For the text-containing cell, return its midpoint in [x, y] coordinate format. 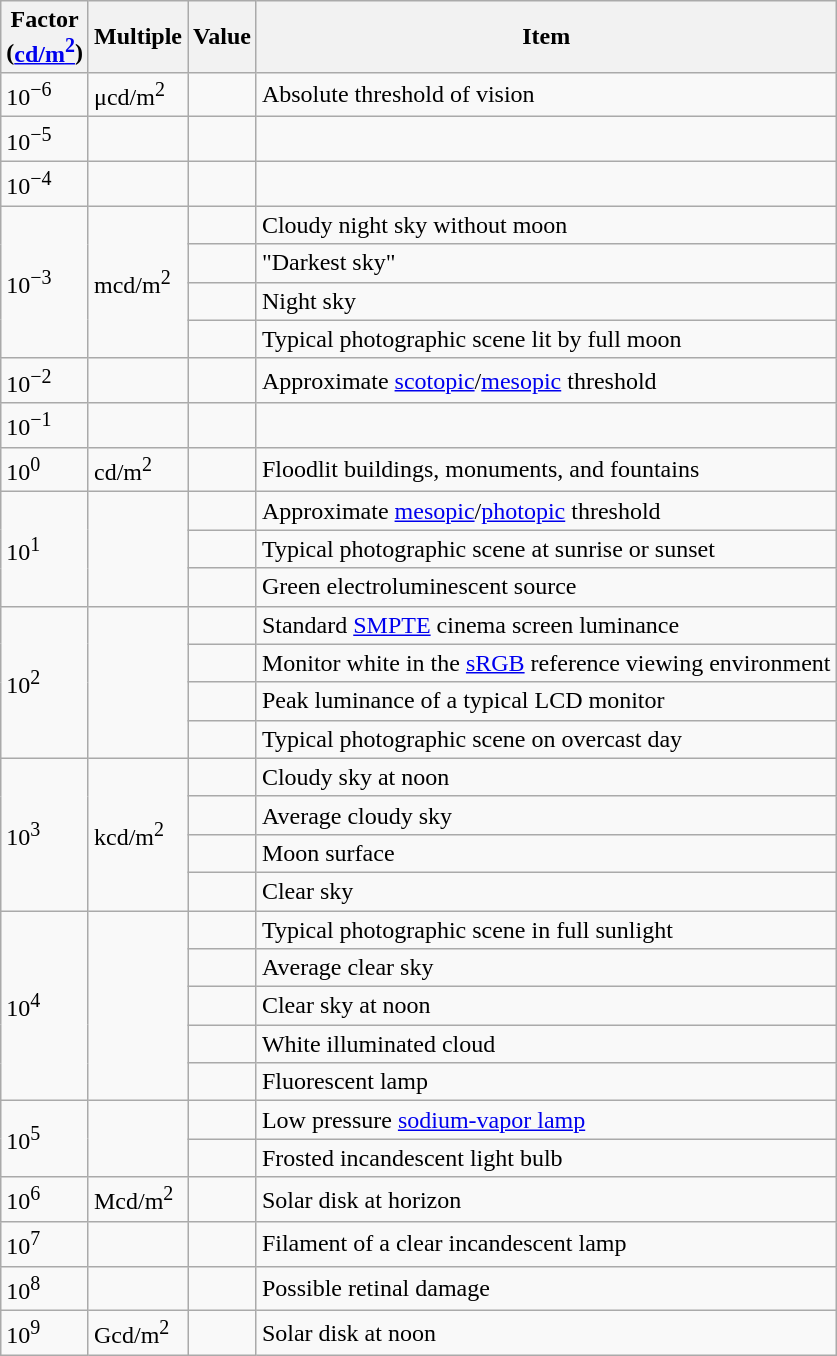
Filament of a clear incandescent lamp [546, 1244]
Value [222, 37]
mcd/m2 [138, 282]
Typical photographic scene lit by full moon [546, 339]
106 [45, 1200]
108 [45, 1288]
107 [45, 1244]
Solar disk at noon [546, 1334]
Clear sky [546, 892]
Frosted incandescent light bulb [546, 1158]
White illuminated cloud [546, 1044]
Moon surface [546, 853]
Item [546, 37]
Fluorescent lamp [546, 1082]
10−5 [45, 140]
Factor(cd/m2) [45, 37]
Cloudy night sky without moon [546, 225]
10−2 [45, 380]
μcd/m2 [138, 94]
Night sky [546, 301]
Standard SMPTE cinema screen luminance [546, 625]
Typical photographic scene on overcast day [546, 739]
10−3 [45, 282]
Multiple [138, 37]
Green electroluminescent source [546, 587]
104 [45, 1006]
105 [45, 1139]
101 [45, 549]
Clear sky at noon [546, 1006]
Approximate mesopic/photopic threshold [546, 511]
Typical photographic scene in full sunlight [546, 930]
109 [45, 1334]
Floodlit buildings, monuments, and fountains [546, 470]
Monitor white in the sRGB reference viewing environment [546, 663]
10−1 [45, 426]
Mcd/m2 [138, 1200]
"Darkest sky" [546, 263]
103 [45, 834]
Possible retinal damage [546, 1288]
10−6 [45, 94]
cd/m2 [138, 470]
Average clear sky [546, 968]
Gcd/m2 [138, 1334]
Absolute threshold of vision [546, 94]
Average cloudy sky [546, 815]
Typical photographic scene at sunrise or sunset [546, 549]
Peak luminance of a typical LCD monitor [546, 701]
10−4 [45, 184]
Solar disk at horizon [546, 1200]
100 [45, 470]
Cloudy sky at noon [546, 777]
102 [45, 682]
kcd/m2 [138, 834]
Low pressure sodium-vapor lamp [546, 1120]
Approximate scotopic/mesopic threshold [546, 380]
